Return (X, Y) of the center of cell containing provided text 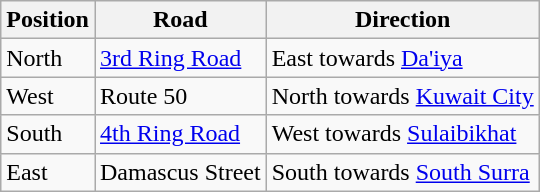
3rd Ring Road (180, 58)
South (48, 134)
East (48, 172)
Damascus Street (180, 172)
West (48, 96)
Position (48, 20)
4th Ring Road (180, 134)
East towards Da'iya (402, 58)
Direction (402, 20)
North towards Kuwait City (402, 96)
Road (180, 20)
Route 50 (180, 96)
South towards South Surra (402, 172)
North (48, 58)
West towards Sulaibikhat (402, 134)
